Return the [X, Y] coordinate for the center point of the cell that contains the specified text.  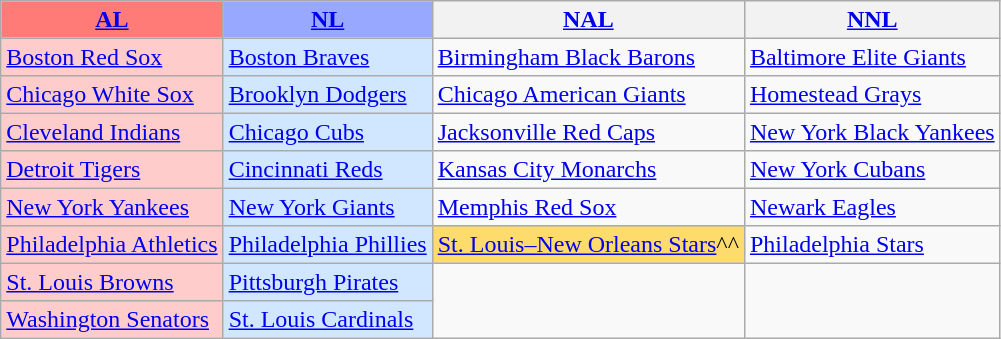
New York Black Yankees [872, 132]
Pittsburgh Pirates [328, 282]
Chicago Cubs [328, 132]
St. Louis Cardinals [328, 318]
Cincinnati Reds [328, 170]
Kansas City Monarchs [588, 170]
Homestead Grays [872, 94]
NL [328, 20]
St. Louis Browns [112, 282]
Chicago American Giants [588, 94]
NAL [588, 20]
Boston Red Sox [112, 56]
Birmingham Black Barons [588, 56]
Baltimore Elite Giants [872, 56]
New York Cubans [872, 170]
New York Giants [328, 206]
Washington Senators [112, 318]
New York Yankees [112, 206]
Brooklyn Dodgers [328, 94]
Philadelphia Phillies [328, 244]
Philadelphia Athletics [112, 244]
Memphis Red Sox [588, 206]
Chicago White Sox [112, 94]
NNL [872, 20]
AL [112, 20]
St. Louis–New Orleans Stars^^ [588, 244]
Detroit Tigers [112, 170]
Boston Braves [328, 56]
Jacksonville Red Caps [588, 132]
Newark Eagles [872, 206]
Philadelphia Stars [872, 244]
Cleveland Indians [112, 132]
